Provide the (x, y) coordinate of the cell's center where the given text is located.  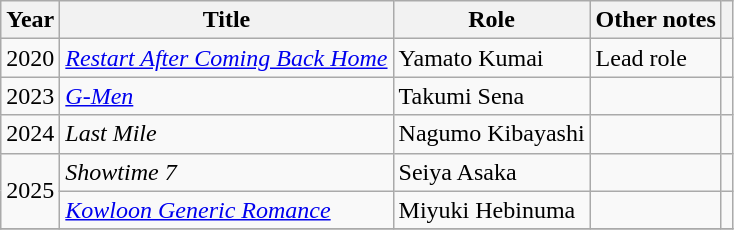
Yamato Kumai (492, 58)
G-Men (226, 96)
2024 (30, 134)
Title (226, 20)
Role (492, 20)
2025 (30, 191)
Showtime 7 (226, 172)
Miyuki Hebinuma (492, 210)
Last Mile (226, 134)
2020 (30, 58)
Other notes (656, 20)
Nagumo Kibayashi (492, 134)
Kowloon Generic Romance (226, 210)
Takumi Sena (492, 96)
2023 (30, 96)
Lead role (656, 58)
Seiya Asaka (492, 172)
Restart After Coming Back Home (226, 58)
Year (30, 20)
